Find where the given text appears and provide that cell's center as [x, y] coordinate. 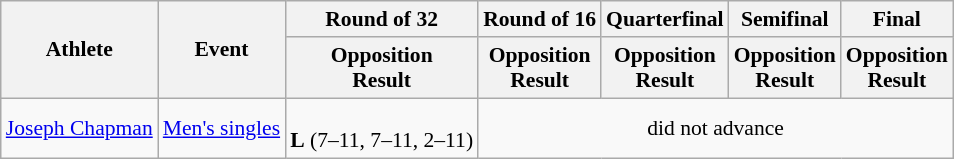
Event [222, 50]
Semifinal [785, 19]
Round of 32 [382, 19]
Final [897, 19]
Athlete [80, 50]
Men's singles [222, 128]
Round of 16 [540, 19]
L (7–11, 7–11, 2–11) [382, 128]
Joseph Chapman [80, 128]
did not advance [716, 128]
Quarterfinal [665, 19]
